Provide the [X, Y] coordinate of the cell's center where the given text is located.  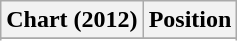
Position [190, 20]
Chart (2012) [72, 20]
